From the cell containing the given text, extract its center point as (X, Y) coordinate. 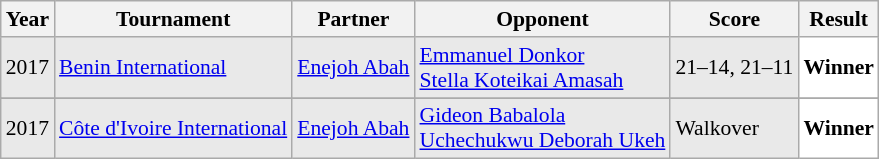
Walkover (734, 128)
Benin International (173, 68)
21–14, 21–11 (734, 68)
Opponent (542, 19)
Year (28, 19)
Result (838, 19)
Tournament (173, 19)
Côte d'Ivoire International (173, 128)
Partner (353, 19)
Emmanuel Donkor Stella Koteikai Amasah (542, 68)
Score (734, 19)
Gideon Babalola Uchechukwu Deborah Ukeh (542, 128)
